Extract the [X, Y] coordinate from the center of the cell holding the provided text.  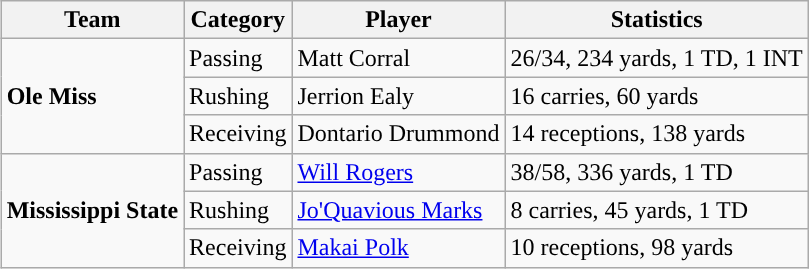
Will Rogers [398, 172]
Statistics [656, 20]
14 receptions, 138 yards [656, 134]
Player [398, 20]
Mississippi State [92, 210]
Dontario Drummond [398, 134]
Category [238, 20]
Ole Miss [92, 96]
Matt Corral [398, 58]
16 carries, 60 yards [656, 96]
38/58, 336 yards, 1 TD [656, 172]
Makai Polk [398, 248]
Team [92, 20]
26/34, 234 yards, 1 TD, 1 INT [656, 58]
Jo'Quavious Marks [398, 210]
Jerrion Ealy [398, 96]
10 receptions, 98 yards [656, 248]
8 carries, 45 yards, 1 TD [656, 210]
